Extract the (X, Y) coordinate from the center of the cell holding the provided text.  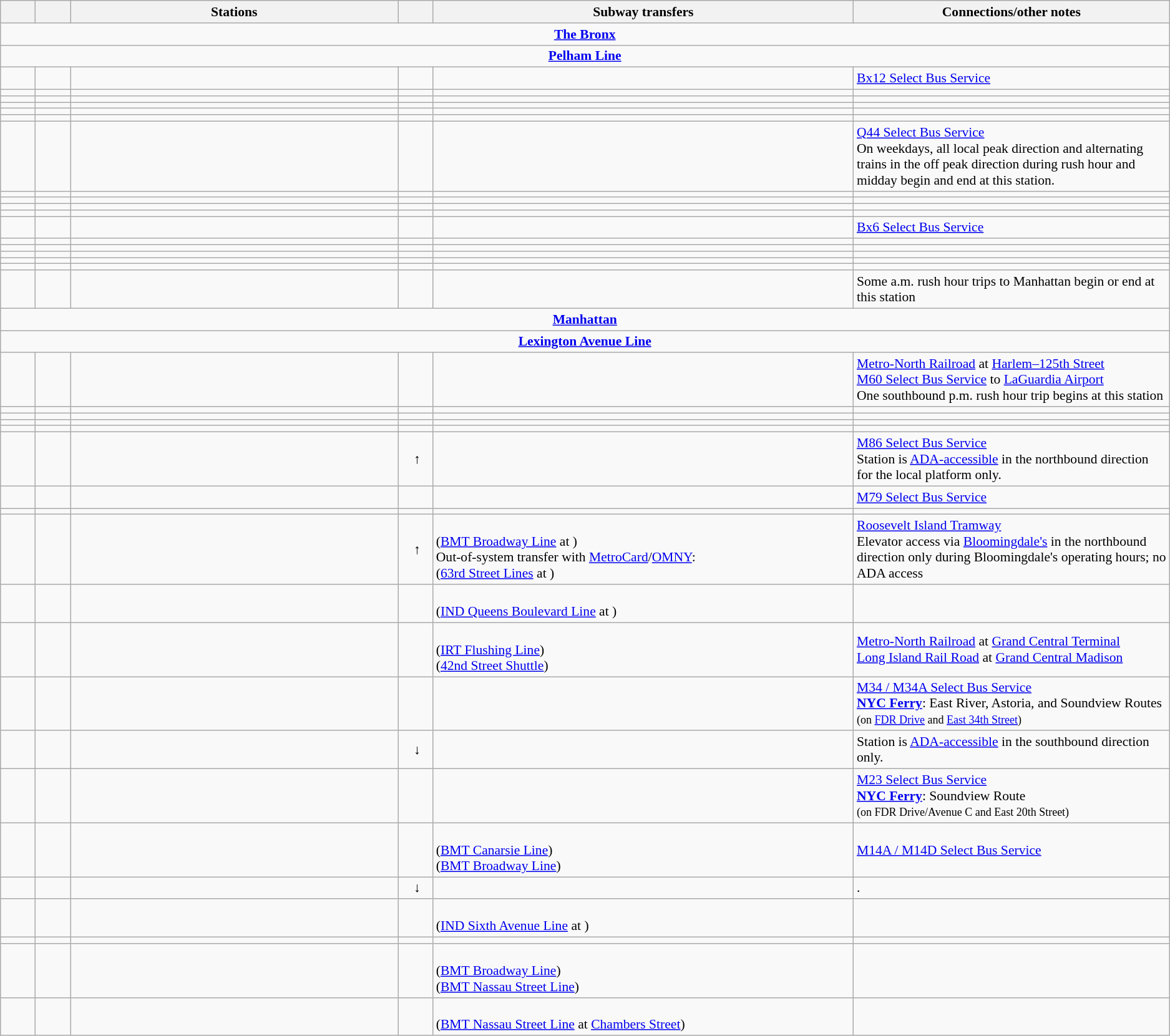
(BMT Broadway Line) (BMT Nassau Street Line) (643, 971)
Connections/other notes (1012, 12)
Metro-North Railroad at Harlem–125th StreetM60 Select Bus Service to LaGuardia AirportOne southbound p.m. rush hour trip begins at this station (1012, 380)
(IND Queens Boulevard Line at ) (643, 604)
Subway transfers (643, 12)
Metro-North Railroad at Grand Central TerminalLong Island Rail Road at Grand Central Madison (1012, 650)
(BMT Nassau Street Line at Chambers Street) (643, 1017)
Manhattan (585, 319)
Lexington Avenue Line (585, 342)
(IRT Flushing Line) (42nd Street Shuttle) (643, 650)
Bx12 Select Bus Service (1012, 79)
M14A / M14D Select Bus Service (1012, 850)
Pelham Line (585, 56)
Some a.m. rush hour trips to Manhattan begin or end at this station (1012, 289)
Bx6 Select Bus Service (1012, 228)
Station is ADA-accessible in the southbound direction only. (1012, 750)
M34 / M34A Select Bus Service NYC Ferry: East River, Astoria, and Soundview Routes(on FDR Drive and East 34th Street) (1012, 704)
Stations (234, 12)
Roosevelt Island TramwayElevator access via Bloomingdale's in the northbound direction only during Bloomingdale's operating hours; no ADA access (1012, 549)
M79 Select Bus Service (1012, 497)
(IND Sixth Avenue Line at ) (643, 918)
(BMT Broadway Line at )Out-of-system transfer with MetroCard/OMNY: (63rd Street Lines at ) (643, 549)
(BMT Canarsie Line) (BMT Broadway Line) (643, 850)
M86 Select Bus ServiceStation is ADA-accessible in the northbound direction for the local platform only. (1012, 459)
M23 Select Bus Service NYC Ferry: Soundview Route(on FDR Drive/Avenue C and East 20th Street) (1012, 796)
The Bronx (585, 34)
. (1012, 888)
